Provide the [x, y] coordinate of the cell's center where the given text is located.  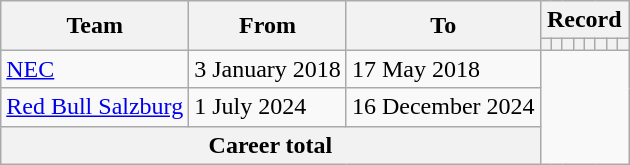
Red Bull Salzburg [95, 107]
NEC [95, 69]
To [443, 26]
Team [95, 26]
17 May 2018 [443, 69]
Record [584, 20]
1 July 2024 [268, 107]
From [268, 26]
Career total [270, 145]
16 December 2024 [443, 107]
3 January 2018 [268, 69]
